Return the [x, y] coordinate for the center point of the cell that contains the specified text.  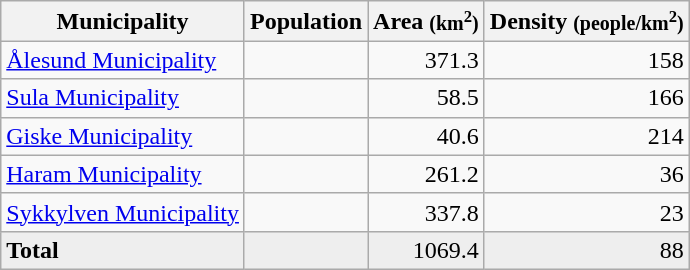
Population [306, 21]
Municipality [123, 21]
Sula Municipality [123, 98]
23 [586, 212]
Density (people/km2) [586, 21]
371.3 [426, 60]
166 [586, 98]
214 [586, 136]
40.6 [426, 136]
Giske Municipality [123, 136]
1069.4 [426, 250]
337.8 [426, 212]
261.2 [426, 174]
Haram Municipality [123, 174]
158 [586, 60]
Total [123, 250]
58.5 [426, 98]
36 [586, 174]
88 [586, 250]
Area (km2) [426, 21]
Ålesund Municipality [123, 60]
Sykkylven Municipality [123, 212]
